Extract the (X, Y) coordinate from the center of the cell holding the provided text.  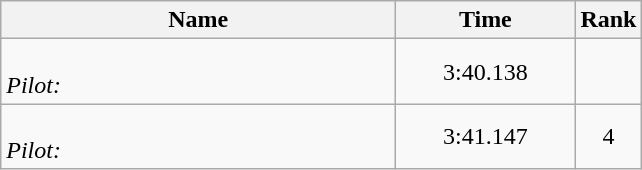
Rank (608, 20)
Time (486, 20)
3:40.138 (486, 72)
Name (198, 20)
4 (608, 136)
3:41.147 (486, 136)
